Locate the cell with the specified text and output its [X, Y] center coordinate. 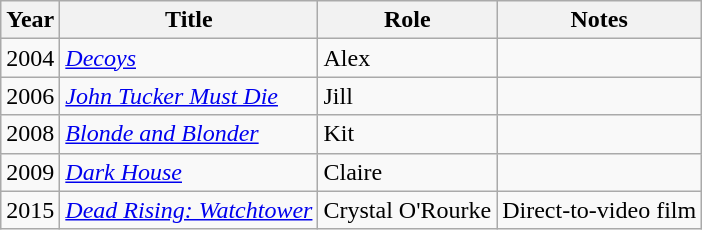
Title [189, 20]
Alex [408, 58]
Decoys [189, 58]
2009 [30, 172]
Notes [600, 20]
Role [408, 20]
Dark House [189, 172]
2015 [30, 210]
Claire [408, 172]
Blonde and Blonder [189, 134]
Year [30, 20]
Crystal O'Rourke [408, 210]
John Tucker Must Die [189, 96]
Direct-to-video film [600, 210]
2004 [30, 58]
Kit [408, 134]
Dead Rising: Watchtower [189, 210]
2006 [30, 96]
Jill [408, 96]
2008 [30, 134]
